Pinpoint the cell where the given text exists, returning its (X, Y) midpoint coordinate. 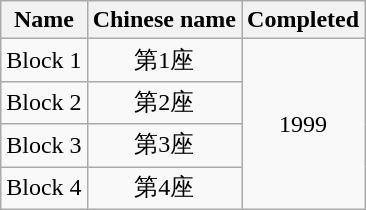
Completed (304, 20)
Block 4 (44, 188)
Block 2 (44, 102)
第2座 (164, 102)
第4座 (164, 188)
第1座 (164, 60)
第3座 (164, 146)
Chinese name (164, 20)
Block 1 (44, 60)
Name (44, 20)
1999 (304, 124)
Block 3 (44, 146)
